Return the [x, y] coordinate for the center point of the cell that contains the specified text.  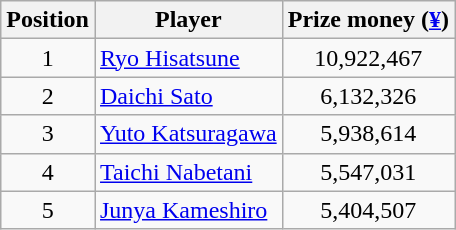
Junya Kameshiro [188, 210]
5,547,031 [368, 172]
Ryo Hisatsune [188, 58]
4 [48, 172]
Prize money (¥) [368, 20]
Yuto Katsuragawa [188, 134]
Player [188, 20]
2 [48, 96]
3 [48, 134]
5 [48, 210]
1 [48, 58]
Daichi Sato [188, 96]
5,938,614 [368, 134]
5,404,507 [368, 210]
6,132,326 [368, 96]
Position [48, 20]
Taichi Nabetani [188, 172]
10,922,467 [368, 58]
